Extract the [X, Y] coordinate from the center of the cell holding the provided text.  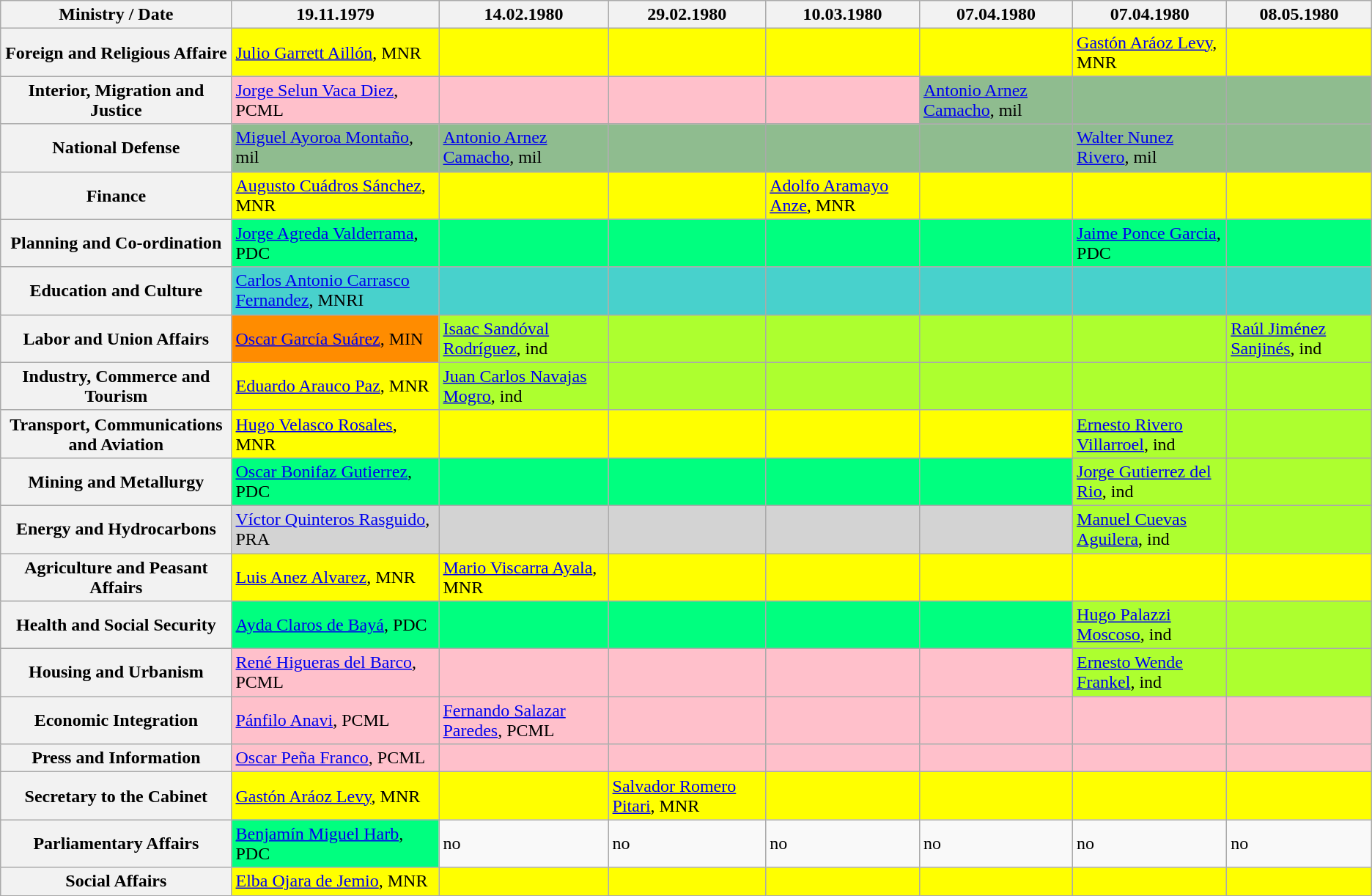
Elba Ojara de Jemio, MNR [336, 881]
Augusto Cuádros Sánchez, MNR [336, 195]
Secretary to the Cabinet [116, 796]
Manuel Cuevas Aguilera, ind [1150, 529]
Ernesto Rivero Villarroel, ind [1150, 434]
Education and Culture [116, 290]
National Defense [116, 148]
Fernando Salazar Paredes, PCML [523, 720]
Miguel Ayoroa Montaño, mil [336, 148]
29.02.1980 [687, 15]
Hugo Palazzi Moscoso, ind [1150, 625]
René Higueras del Barco, PCML [336, 673]
Ayda Claros de Bayá, PDC [336, 625]
Jorge Selun Vaca Diez, PCML [336, 100]
Pánfilo Anavi, PCML [336, 720]
Mining and Metallurgy [116, 481]
Interior, Migration and Justice [116, 100]
Oscar Bonifaz Gutierrez, PDC [336, 481]
Carlos Antonio Carrasco Fernandez, MNRI [336, 290]
Planning and Co-ordination [116, 243]
08.05.1980 [1299, 15]
Ernesto Wende Frankel, ind [1150, 673]
Ministry / Date [116, 15]
Jorge Gutierrez del Rio, ind [1150, 481]
Jorge Agreda Valderrama, PDC [336, 243]
Hugo Velasco Rosales, MNR [336, 434]
Isaac Sandóval Rodríguez, ind [523, 339]
Energy and Hydrocarbons [116, 529]
19.11.1979 [336, 15]
Eduardo Arauco Paz, MNR [336, 386]
10.03.1980 [843, 15]
Adolfo Aramayo Anze, MNR [843, 195]
Social Affairs [116, 881]
Housing and Urbanism [116, 673]
Julio Garrett Aillón, MNR [336, 53]
Economic Integration [116, 720]
Oscar García Suárez, MIN [336, 339]
Walter Nunez Rivero, mil [1150, 148]
Raúl Jiménez Sanjinés, ind [1299, 339]
Jaime Ponce Garcia, PDC [1150, 243]
Press and Information [116, 758]
Oscar Peña Franco, PCML [336, 758]
Industry, Commerce and Tourism [116, 386]
Health and Social Security [116, 625]
Labor and Union Affairs [116, 339]
Finance [116, 195]
Agriculture and Peasant Affairs [116, 576]
14.02.1980 [523, 15]
Mario Viscarra Ayala, MNR [523, 576]
Víctor Quinteros Rasguido, PRA [336, 529]
Foreign and Religious Affaire [116, 53]
Parliamentary Affairs [116, 843]
Benjamín Miguel Harb, PDC [336, 843]
Transport, Communications and Aviation [116, 434]
Salvador Romero Pitari, MNR [687, 796]
Luis Anez Alvarez, MNR [336, 576]
Juan Carlos Navajas Mogro, ind [523, 386]
